From the cell containing the given text, extract its center point as [X, Y] coordinate. 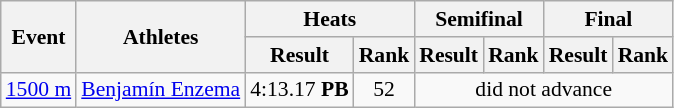
Benjamín Enzema [160, 90]
Heats [330, 19]
Final [608, 19]
did not advance [544, 90]
4:13.17 PB [299, 90]
Semifinal [478, 19]
52 [384, 90]
Event [38, 36]
1500 m [38, 90]
Athletes [160, 36]
